Locate the cell with the specified text and output its [x, y] center coordinate. 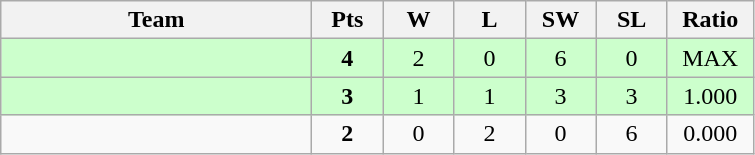
1.000 [710, 96]
4 [348, 58]
Pts [348, 20]
MAX [710, 58]
0.000 [710, 134]
Team [156, 20]
W [418, 20]
L [490, 20]
Ratio [710, 20]
SW [560, 20]
SL [632, 20]
